For the text-containing cell, return its midpoint in [x, y] coordinate format. 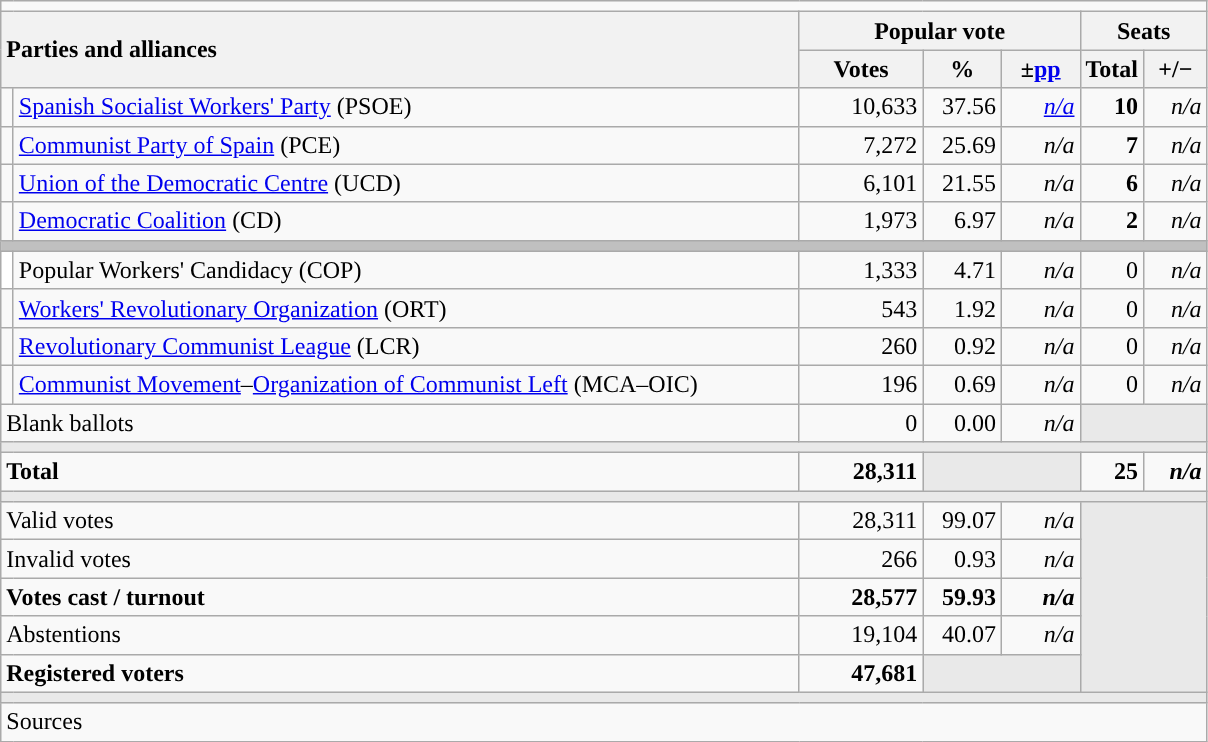
Popular vote [940, 31]
25 [1112, 472]
4.71 [962, 270]
Seats [1144, 31]
Abstentions [400, 635]
1,333 [861, 270]
1.92 [962, 308]
Union of the Democratic Centre (UCD) [406, 183]
1,973 [861, 221]
10 [1112, 107]
+/− [1176, 69]
Invalid votes [400, 559]
Valid votes [400, 521]
6,101 [861, 183]
Revolutionary Communist League (LCR) [406, 346]
Votes [861, 69]
266 [861, 559]
47,681 [861, 673]
59.93 [962, 597]
% [962, 69]
Sources [604, 722]
543 [861, 308]
0.93 [962, 559]
99.07 [962, 521]
Communist Party of Spain (PCE) [406, 145]
7 [1112, 145]
37.56 [962, 107]
Registered voters [400, 673]
10,633 [861, 107]
Blank ballots [400, 423]
6 [1112, 183]
Parties and alliances [400, 50]
2 [1112, 221]
21.55 [962, 183]
25.69 [962, 145]
0.92 [962, 346]
7,272 [861, 145]
196 [861, 384]
6.97 [962, 221]
±pp [1040, 69]
40.07 [962, 635]
260 [861, 346]
Communist Movement–Organization of Communist Left (MCA–OIC) [406, 384]
Democratic Coalition (CD) [406, 221]
0.69 [962, 384]
Workers' Revolutionary Organization (ORT) [406, 308]
19,104 [861, 635]
Popular Workers' Candidacy (COP) [406, 270]
0.00 [962, 423]
28,577 [861, 597]
Spanish Socialist Workers' Party (PSOE) [406, 107]
Votes cast / turnout [400, 597]
